Extract the [x, y] coordinate from the center of the cell holding the provided text.  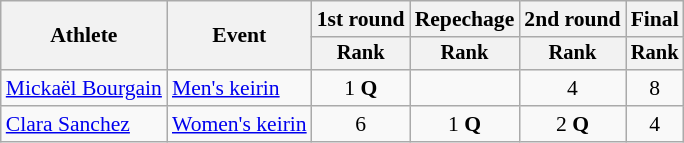
1st round [361, 19]
Men's keirin [240, 88]
Repechage [465, 19]
Clara Sanchez [84, 124]
8 [655, 88]
Mickaël Bourgain [84, 88]
Women's keirin [240, 124]
2 Q [572, 124]
Athlete [84, 36]
Final [655, 19]
2nd round [572, 19]
Event [240, 36]
6 [361, 124]
